Capture the cell that displays the provided text and extract its [X, Y] central coordinate. 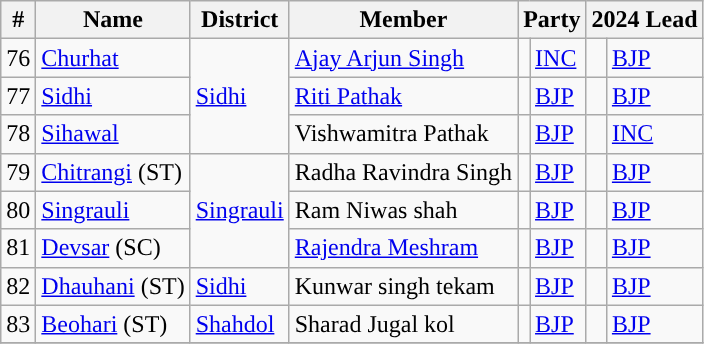
Radha Ravindra Singh [403, 172]
Rajendra Meshram [403, 248]
Sihawal [113, 134]
Party [552, 20]
Dhauhani (ST) [113, 286]
# [18, 20]
Devsar (SC) [113, 248]
Member [403, 20]
Beohari (ST) [113, 324]
83 [18, 324]
80 [18, 210]
82 [18, 286]
Riti Pathak [403, 96]
District [240, 20]
Vishwamitra Pathak [403, 134]
Sharad Jugal kol [403, 324]
79 [18, 172]
2024 Lead [644, 20]
77 [18, 96]
Name [113, 20]
Chitrangi (ST) [113, 172]
Churhat [113, 58]
Ram Niwas shah [403, 210]
Kunwar singh tekam [403, 286]
Shahdol [240, 324]
76 [18, 58]
78 [18, 134]
Ajay Arjun Singh [403, 58]
81 [18, 248]
